Identify which cell holds the provided text, then report its (x, y) central coordinate. 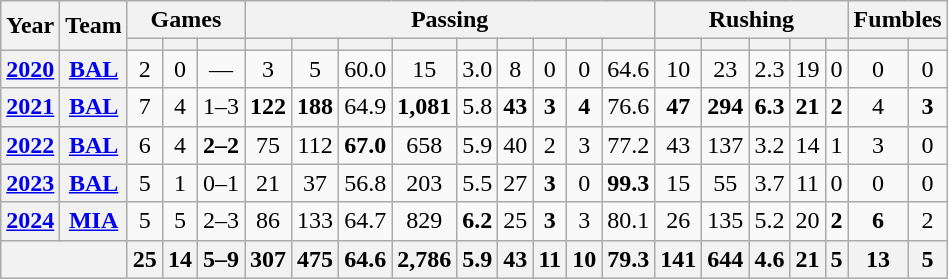
5–9 (220, 259)
13 (878, 259)
64.7 (366, 221)
3.2 (770, 145)
27 (516, 183)
0–1 (220, 183)
19 (808, 69)
203 (424, 183)
— (220, 69)
37 (316, 183)
307 (268, 259)
64.9 (366, 107)
86 (268, 221)
8 (516, 69)
80.1 (628, 221)
2,786 (424, 259)
MIA (94, 221)
2022 (30, 145)
2–3 (220, 221)
47 (678, 107)
79.3 (628, 259)
55 (726, 183)
6.3 (770, 107)
Rushing (752, 20)
77.2 (628, 145)
26 (678, 221)
1–3 (220, 107)
294 (726, 107)
4.6 (770, 259)
2–2 (220, 145)
75 (268, 145)
20 (808, 221)
2024 (30, 221)
56.8 (366, 183)
137 (726, 145)
2023 (30, 183)
3.7 (770, 183)
Year (30, 26)
829 (424, 221)
2.3 (770, 69)
Team (94, 26)
2021 (30, 107)
99.3 (628, 183)
135 (726, 221)
76.6 (628, 107)
475 (316, 259)
133 (316, 221)
5.8 (478, 107)
112 (316, 145)
3.0 (478, 69)
6.2 (478, 221)
644 (726, 259)
Fumbles (898, 20)
40 (516, 145)
67.0 (366, 145)
7 (144, 107)
5.2 (770, 221)
60.0 (366, 69)
2020 (30, 69)
122 (268, 107)
188 (316, 107)
141 (678, 259)
23 (726, 69)
Games (186, 20)
Passing (450, 20)
658 (424, 145)
5.5 (478, 183)
1,081 (424, 107)
